Detect which cell encompasses the target text, then output its (X, Y) center coordinate. 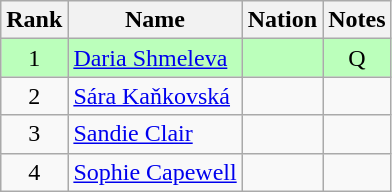
4 (34, 172)
Sophie Capewell (155, 172)
2 (34, 96)
3 (34, 134)
Name (155, 20)
Sandie Clair (155, 134)
Notes (357, 20)
Nation (282, 20)
Sára Kaňkovská (155, 96)
1 (34, 58)
Q (357, 58)
Daria Shmeleva (155, 58)
Rank (34, 20)
